Scan for the cell matching the given text and deliver its [x, y] coordinate at center. 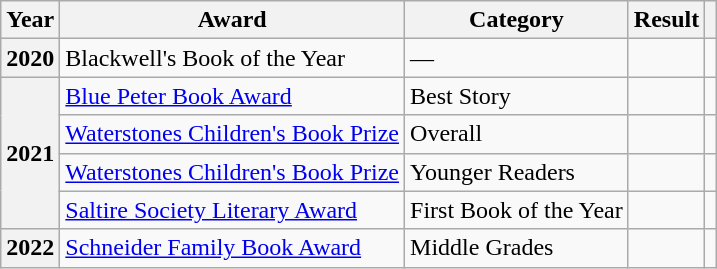
First Book of the Year [517, 210]
2021 [30, 153]
2022 [30, 248]
Schneider Family Book Award [232, 248]
Saltire Society Literary Award [232, 210]
Result [666, 20]
Award [232, 20]
Best Story [517, 96]
— [517, 58]
Blackwell's Book of the Year [232, 58]
Year [30, 20]
Younger Readers [517, 172]
2020 [30, 58]
Category [517, 20]
Middle Grades [517, 248]
Overall [517, 134]
Blue Peter Book Award [232, 96]
